Return the [X, Y] coordinate for the center point of the cell that contains the specified text.  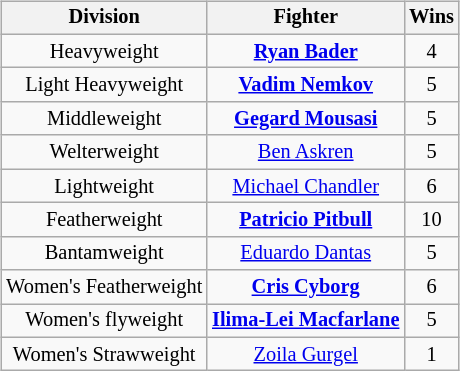
Ryan Bader [306, 51]
Patricio Pitbull [306, 220]
Bantamweight [104, 253]
Fighter [306, 18]
Women's flyweight [104, 321]
10 [432, 220]
Featherweight [104, 220]
Middleweight [104, 119]
Gegard Mousasi [306, 119]
4 [432, 51]
Light Heavyweight [104, 85]
Zoila Gurgel [306, 354]
Vadim Nemkov [306, 85]
Women's Featherweight [104, 287]
Heavyweight [104, 51]
Ilima-Lei Macfarlane [306, 321]
Division [104, 18]
Wins [432, 18]
Lightweight [104, 186]
Michael Chandler [306, 186]
Ben Askren [306, 152]
Eduardo Dantas [306, 253]
Welterweight [104, 152]
Women's Strawweight [104, 354]
Cris Cyborg [306, 287]
1 [432, 354]
